Extract the (x, y) coordinate from the center of the cell holding the provided text.  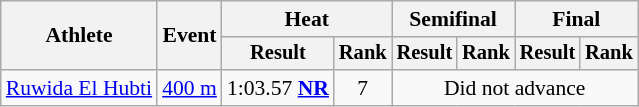
Did not advance (515, 88)
400 m (190, 88)
Ruwida El Hubti (79, 88)
7 (363, 88)
Heat (307, 19)
Event (190, 36)
1:03.57 NR (278, 88)
Athlete (79, 36)
Semifinal (454, 19)
Final (576, 19)
